Identify which cell holds the provided text, then report its (X, Y) central coordinate. 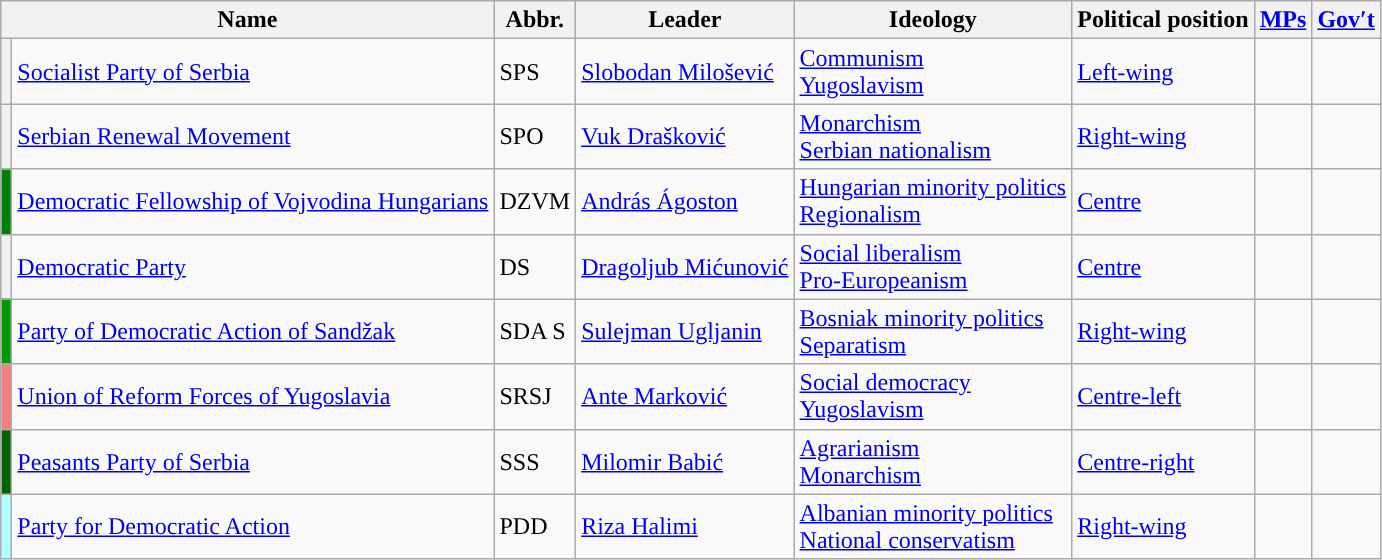
CommunismYugoslavism (933, 72)
Party of Democratic Action of Sandžak (253, 332)
Abbr. (535, 20)
Left-wing (1163, 72)
Socialist Party of Serbia (253, 72)
András Ágoston (685, 202)
SDA S (535, 332)
Riza Halimi (685, 526)
Name (248, 20)
Democratic Party (253, 266)
SPS (535, 72)
Social liberalismPro-Europeanism (933, 266)
Party for Democratic Action (253, 526)
Social democracyYugoslavism (933, 396)
Vuk Drašković (685, 136)
Serbian Renewal Movement (253, 136)
Democratic Fellowship of Vojvodina Hungarians (253, 202)
AgrarianismMonarchism (933, 462)
Leader (685, 20)
MPs (1283, 20)
Ideology (933, 20)
Political position (1163, 20)
SRSJ (535, 396)
Peasants Party of Serbia (253, 462)
DZVM (535, 202)
Hungarian minority politicsRegionalism (933, 202)
Centre-left (1163, 396)
Ante Marković (685, 396)
DS (535, 266)
SSS (535, 462)
Slobodan Milošević (685, 72)
SPO (535, 136)
MonarchismSerbian nationalism (933, 136)
Dragoljub Mićunović (685, 266)
Albanian minority politicsNational conservatism (933, 526)
Milomir Babić (685, 462)
Sulejman Ugljanin (685, 332)
PDD (535, 526)
Gov′t (1346, 20)
Centre-right (1163, 462)
Bosniak minority politicsSeparatism (933, 332)
Union of Reform Forces of Yugoslavia (253, 396)
